Pinpoint the cell where the given text exists, returning its (X, Y) midpoint coordinate. 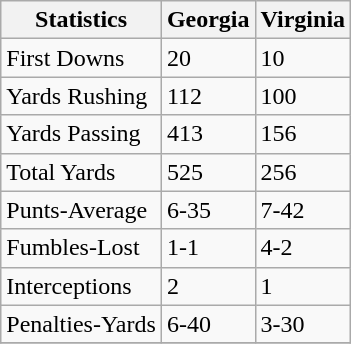
112 (208, 96)
Georgia (208, 20)
256 (303, 172)
1-1 (208, 248)
Yards Rushing (82, 96)
Fumbles-Lost (82, 248)
Statistics (82, 20)
First Downs (82, 58)
Interceptions (82, 286)
6-40 (208, 324)
7-42 (303, 210)
525 (208, 172)
156 (303, 134)
20 (208, 58)
Yards Passing (82, 134)
2 (208, 286)
4-2 (303, 248)
413 (208, 134)
Penalties-Yards (82, 324)
Virginia (303, 20)
3-30 (303, 324)
6-35 (208, 210)
Total Yards (82, 172)
1 (303, 286)
Punts-Average (82, 210)
100 (303, 96)
10 (303, 58)
